Identify which cell holds the provided text, then report its [x, y] central coordinate. 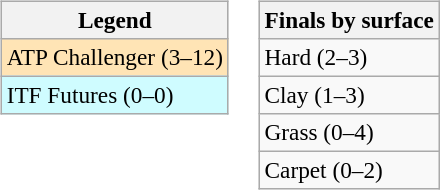
ATP Challenger (3–12) [114, 57]
Clay (1–3) [349, 95]
ITF Futures (0–0) [114, 95]
Hard (2–3) [349, 57]
Carpet (0–2) [349, 171]
Legend [114, 20]
Grass (0–4) [349, 133]
Finals by surface [349, 20]
